Identify which cell holds the provided text, then report its (X, Y) central coordinate. 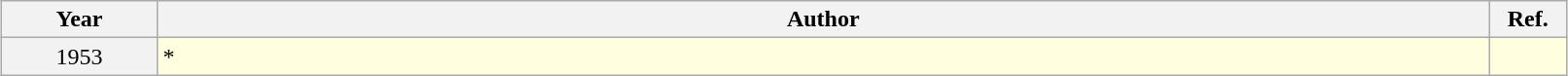
* (823, 57)
Year (80, 19)
Author (823, 19)
1953 (80, 57)
Ref. (1529, 19)
